From the cell containing the given text, extract its center point as [x, y] coordinate. 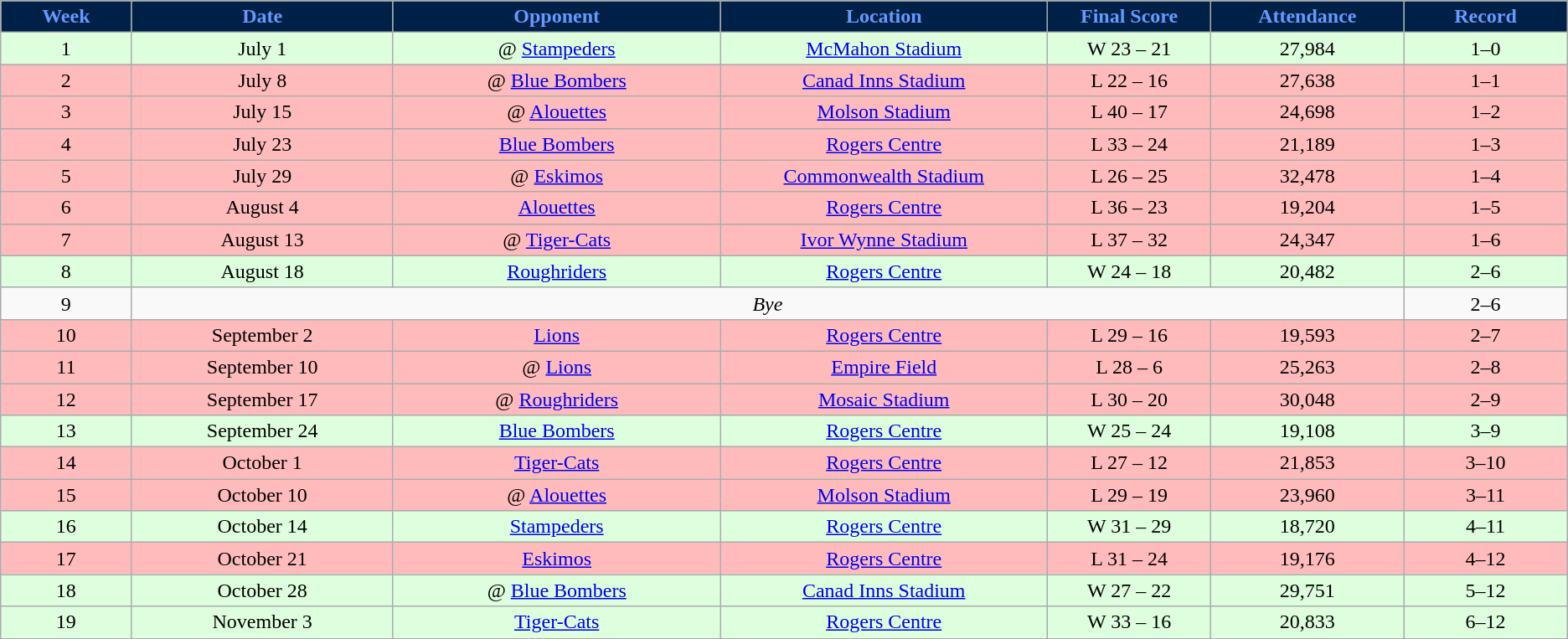
Roughriders [556, 271]
11 [66, 367]
14 [66, 463]
October 28 [262, 590]
4–12 [1486, 559]
Mosaic Stadium [885, 399]
September 10 [262, 367]
10 [66, 335]
20,482 [1308, 271]
18 [66, 590]
July 15 [262, 112]
3–10 [1486, 463]
16 [66, 527]
Opponent [556, 17]
21,853 [1308, 463]
8 [66, 271]
Stampeders [556, 527]
October 14 [262, 527]
25,263 [1308, 367]
L 31 – 24 [1129, 559]
1–4 [1486, 176]
19,108 [1308, 431]
1–5 [1486, 208]
30,048 [1308, 399]
L 33 – 24 [1129, 144]
4 [66, 144]
July 8 [262, 80]
October 1 [262, 463]
August 4 [262, 208]
W 33 – 16 [1129, 622]
October 10 [262, 495]
1 [66, 49]
4–11 [1486, 527]
@ Stampeders [556, 49]
L 27 – 12 [1129, 463]
L 28 – 6 [1129, 367]
W 23 – 21 [1129, 49]
27,638 [1308, 80]
@ Eskimos [556, 176]
5 [66, 176]
W 27 – 22 [1129, 590]
17 [66, 559]
1–3 [1486, 144]
W 24 – 18 [1129, 271]
Eskimos [556, 559]
Alouettes [556, 208]
24,698 [1308, 112]
27,984 [1308, 49]
5–12 [1486, 590]
September 2 [262, 335]
Final Score [1129, 17]
Date [262, 17]
W 31 – 29 [1129, 527]
13 [66, 431]
@ Roughriders [556, 399]
L 26 – 25 [1129, 176]
19,204 [1308, 208]
1–6 [1486, 240]
Ivor Wynne Stadium [885, 240]
18,720 [1308, 527]
Attendance [1308, 17]
2–9 [1486, 399]
29,751 [1308, 590]
September 17 [262, 399]
6 [66, 208]
November 3 [262, 622]
August 18 [262, 271]
19,593 [1308, 335]
McMahon Stadium [885, 49]
1–1 [1486, 80]
September 24 [262, 431]
Commonwealth Stadium [885, 176]
24,347 [1308, 240]
2–7 [1486, 335]
1–2 [1486, 112]
Bye [767, 303]
2 [66, 80]
32,478 [1308, 176]
6–12 [1486, 622]
October 21 [262, 559]
Location [885, 17]
L 29 – 19 [1129, 495]
20,833 [1308, 622]
9 [66, 303]
19 [66, 622]
L 40 – 17 [1129, 112]
19,176 [1308, 559]
12 [66, 399]
23,960 [1308, 495]
Empire Field [885, 367]
Week [66, 17]
L 37 – 32 [1129, 240]
July 23 [262, 144]
3–11 [1486, 495]
Record [1486, 17]
July 1 [262, 49]
W 25 – 24 [1129, 431]
7 [66, 240]
L 29 – 16 [1129, 335]
Lions [556, 335]
L 36 – 23 [1129, 208]
1–0 [1486, 49]
@ Lions [556, 367]
15 [66, 495]
L 30 – 20 [1129, 399]
21,189 [1308, 144]
July 29 [262, 176]
L 22 – 16 [1129, 80]
August 13 [262, 240]
3 [66, 112]
2–8 [1486, 367]
@ Tiger-Cats [556, 240]
3–9 [1486, 431]
